Locate the cell with the specified text and output its (X, Y) center coordinate. 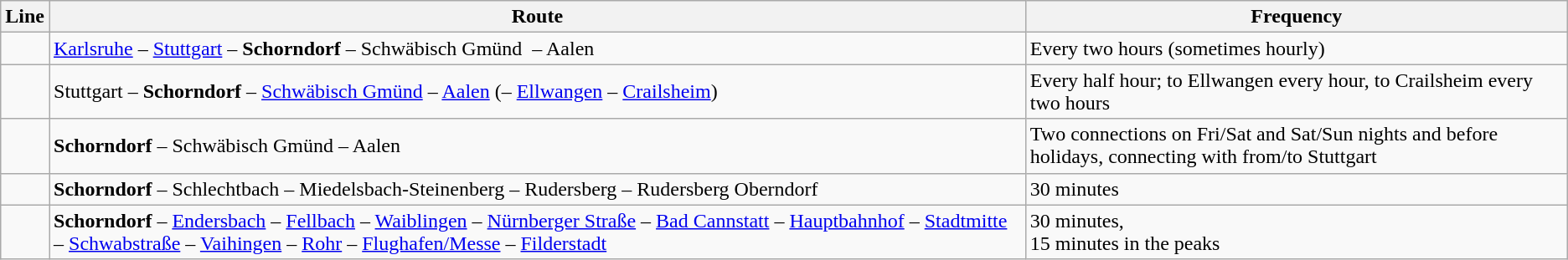
Every two hours (sometimes hourly) (1297, 48)
Two connections on Fri/Sat and Sat/Sun nights and before holidays, connecting with from/to Stuttgart (1297, 145)
Stuttgart – Schorndorf – Schwäbisch Gmünd – Aalen (– Ellwangen – Crailsheim) (537, 92)
Every half hour; to Ellwangen every hour, to Crailsheim every two hours (1297, 92)
Line (25, 17)
Karlsruhe – Stuttgart – Schorndorf – Schwäbisch Gmünd – Aalen (537, 48)
Schorndorf – Schwäbisch Gmünd – Aalen (537, 145)
30 minutes, 15 minutes in the peaks (1297, 232)
30 minutes (1297, 189)
Frequency (1297, 17)
Schorndorf – Schlechtbach – Miedelsbach-Steinenberg – Rudersberg – Rudersberg Oberndorf (537, 189)
Route (537, 17)
